For the text-containing cell, return its midpoint in [X, Y] coordinate format. 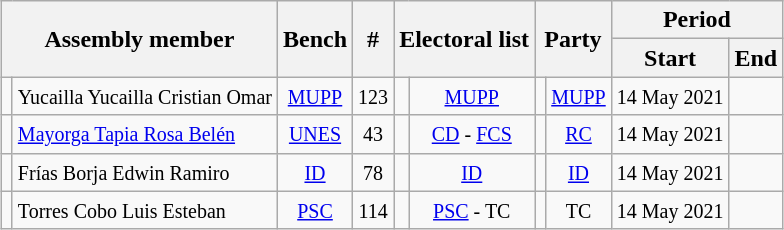
Party [574, 39]
Bench [314, 39]
Mayorga Tapia Rosa Belén [144, 134]
# [374, 39]
123 [374, 96]
114 [374, 210]
Torres Cobo Luis Esteban [144, 210]
TC [579, 210]
43 [374, 134]
Frías Borja Edwin Ramiro [144, 172]
CD - FCS [472, 134]
PSC - TC [472, 210]
UNES [314, 134]
Period [696, 20]
PSC [314, 210]
Yucailla Yucailla Cristian Omar [144, 96]
78 [374, 172]
RC [579, 134]
Electoral list [464, 39]
Assembly member [139, 39]
End [756, 58]
Start [670, 58]
